Return the (X, Y) coordinate for the center point of the cell that contains the specified text.  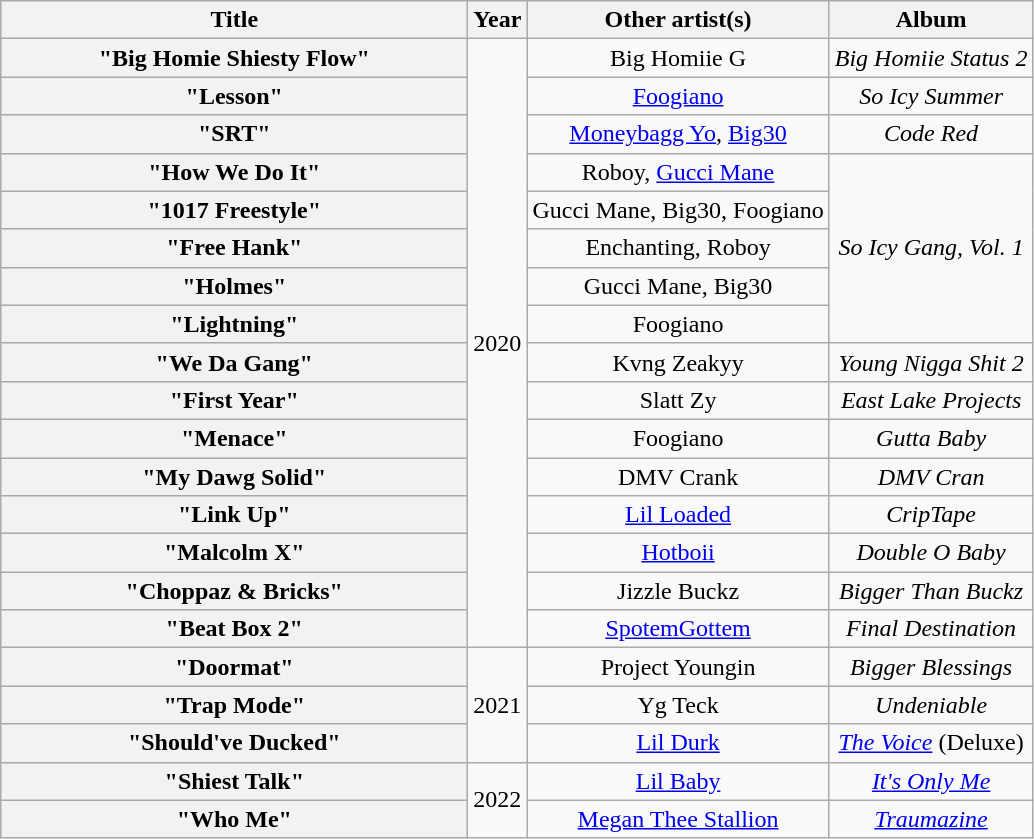
"Trap Mode" (234, 705)
"My Dawg Solid" (234, 477)
"Should've Ducked" (234, 743)
Megan Thee Stallion (678, 819)
"Free Hank" (234, 248)
"We Da Gang" (234, 362)
Project Youngin (678, 667)
"Shiest Talk" (234, 781)
DMV Crank (678, 477)
DMV Cran (931, 477)
2022 (498, 800)
The Voice (Deluxe) (931, 743)
Jizzle Buckz (678, 591)
"How We Do It" (234, 172)
"Big Homie Shiesty Flow" (234, 58)
2021 (498, 705)
Bigger Blessings (931, 667)
"Holmes" (234, 286)
Code Red (931, 134)
2020 (498, 344)
Title (234, 20)
CripTape (931, 515)
Other artist(s) (678, 20)
Roboy, Gucci Mane (678, 172)
Big Homiie G (678, 58)
Enchanting, Roboy (678, 248)
Yg Teck (678, 705)
Gucci Mane, Big30, Foogiano (678, 210)
"Link Up" (234, 515)
Big Homiie Status 2 (931, 58)
Lil Loaded (678, 515)
So Icy Gang, Vol. 1 (931, 248)
Gutta Baby (931, 438)
East Lake Projects (931, 400)
"Who Me" (234, 819)
Lil Baby (678, 781)
Bigger Than Buckz (931, 591)
"Beat Box 2" (234, 629)
Gucci Mane, Big30 (678, 286)
Double O Baby (931, 553)
Young Nigga Shit 2 (931, 362)
"Lightning" (234, 324)
"Malcolm X" (234, 553)
Hotboii (678, 553)
Moneybagg Yo, Big30 (678, 134)
"Choppaz & Bricks" (234, 591)
"1017 Freestyle" (234, 210)
So Icy Summer (931, 96)
Final Destination (931, 629)
"Doormat" (234, 667)
"SRT" (234, 134)
Undeniable (931, 705)
Lil Durk (678, 743)
"Menace" (234, 438)
It's Only Me (931, 781)
SpotemGottem (678, 629)
"Lesson" (234, 96)
"First Year" (234, 400)
Slatt Zy (678, 400)
Year (498, 20)
Kvng Zeakyy (678, 362)
Traumazine (931, 819)
Album (931, 20)
